Output the [X, Y] coordinate of the center of the cell containing the given text.  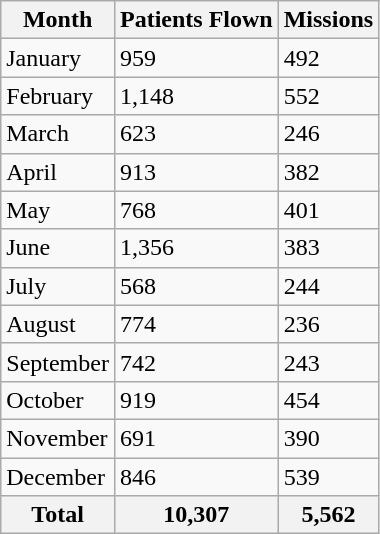
691 [196, 438]
January [58, 58]
383 [328, 248]
492 [328, 58]
454 [328, 400]
June [58, 248]
568 [196, 286]
1,148 [196, 96]
December [58, 477]
5,562 [328, 515]
February [58, 96]
July [58, 286]
846 [196, 477]
243 [328, 362]
May [58, 210]
552 [328, 96]
October [58, 400]
768 [196, 210]
246 [328, 134]
November [58, 438]
236 [328, 324]
390 [328, 438]
1,356 [196, 248]
382 [328, 172]
April [58, 172]
Month [58, 20]
244 [328, 286]
Missions [328, 20]
10,307 [196, 515]
539 [328, 477]
Patients Flown [196, 20]
August [58, 324]
959 [196, 58]
913 [196, 172]
742 [196, 362]
March [58, 134]
919 [196, 400]
623 [196, 134]
774 [196, 324]
Total [58, 515]
September [58, 362]
401 [328, 210]
